Extract the (x, y) coordinate from the center of the cell holding the provided text.  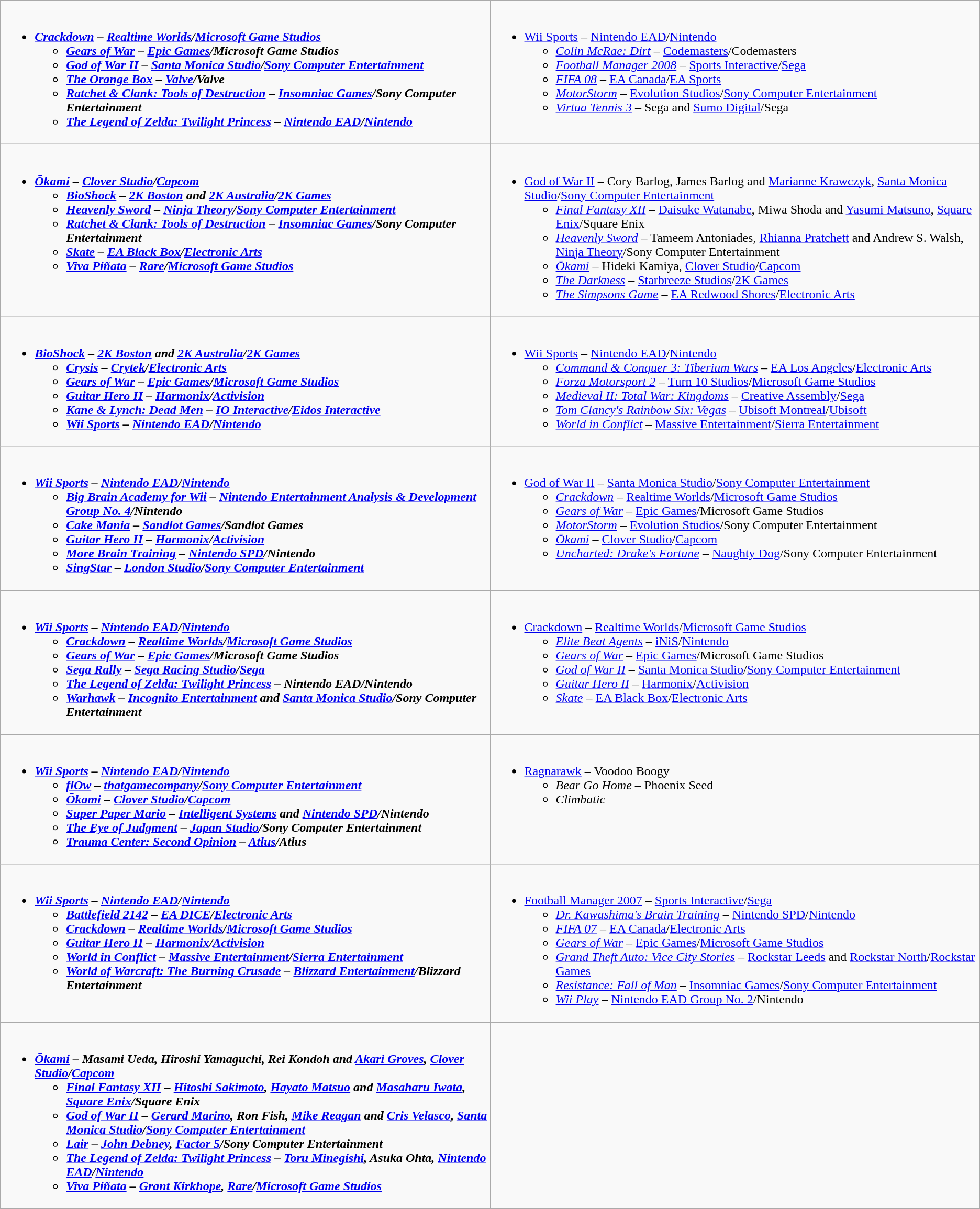
Ragnarawk – Voodoo BoogyBear Go Home – Phoenix SeedClimbatic (735, 799)
